Return the [x, y] coordinate for the center point of the cell that contains the specified text.  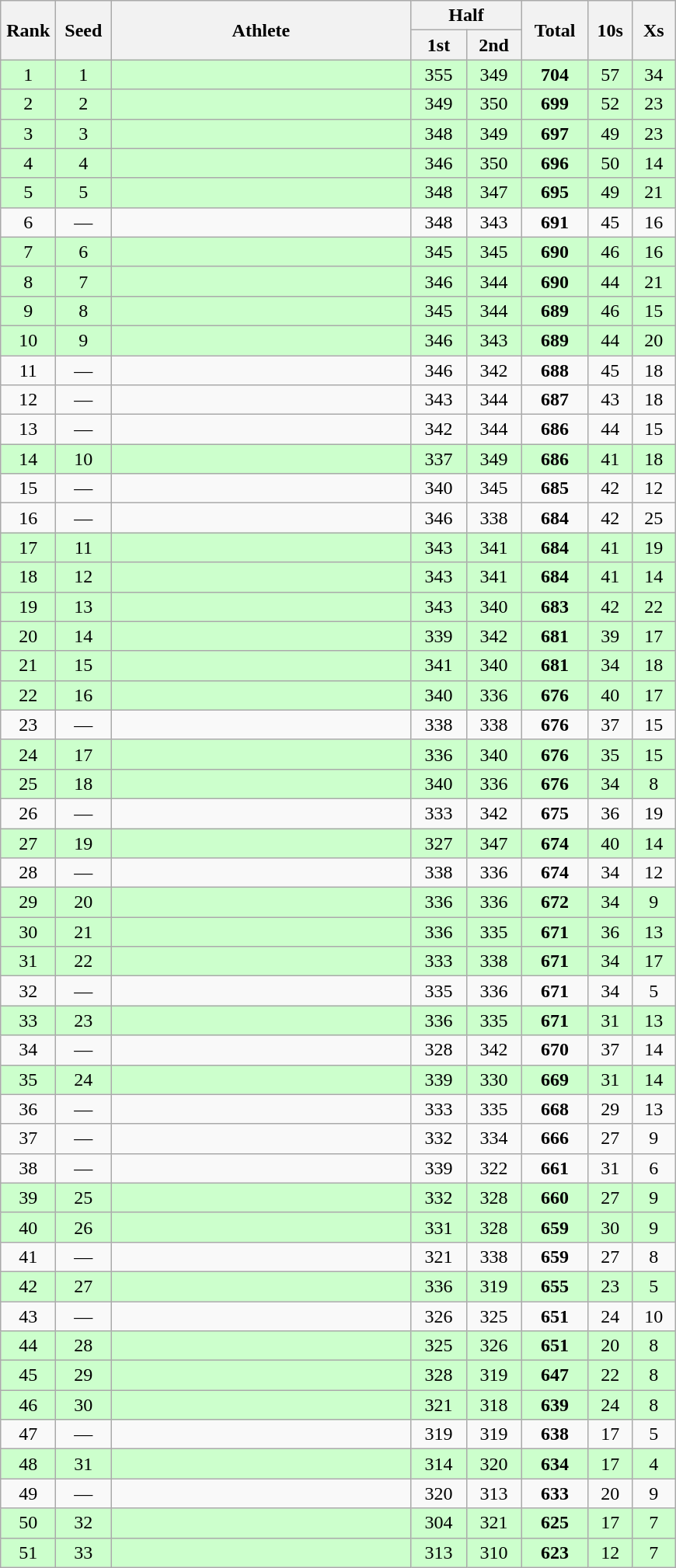
318 [494, 1405]
683 [555, 607]
625 [555, 1523]
695 [555, 193]
355 [438, 75]
623 [555, 1552]
Rank [28, 30]
687 [555, 400]
327 [438, 843]
699 [555, 104]
704 [555, 75]
51 [28, 1552]
10s [610, 30]
697 [555, 134]
Seed [84, 30]
48 [28, 1464]
688 [555, 370]
634 [555, 1464]
655 [555, 1286]
660 [555, 1198]
337 [438, 459]
639 [555, 1405]
52 [610, 104]
Total [555, 30]
331 [438, 1227]
638 [555, 1434]
310 [494, 1552]
314 [438, 1464]
669 [555, 1080]
661 [555, 1168]
647 [555, 1375]
691 [555, 222]
38 [28, 1168]
668 [555, 1109]
304 [438, 1523]
633 [555, 1493]
322 [494, 1168]
Xs [653, 30]
Half [466, 16]
685 [555, 488]
2nd [494, 45]
Athlete [261, 30]
696 [555, 163]
330 [494, 1080]
334 [494, 1139]
57 [610, 75]
670 [555, 1050]
675 [555, 813]
1st [438, 45]
666 [555, 1139]
47 [28, 1434]
672 [555, 902]
